Find where the given text appears and provide that cell's center as [x, y] coordinate. 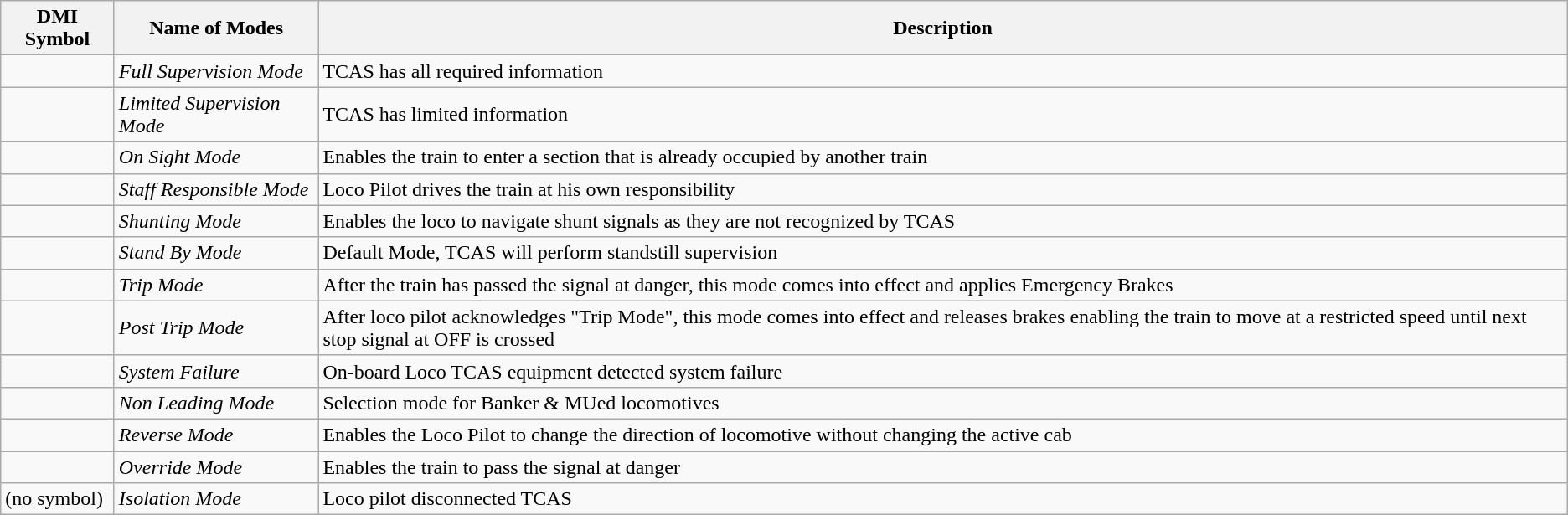
TCAS has all required information [943, 71]
Name of Modes [216, 28]
Reverse Mode [216, 435]
(no symbol) [58, 499]
Selection mode for Banker & MUed locomotives [943, 403]
Loco pilot disconnected TCAS [943, 499]
Full Supervision Mode [216, 71]
Isolation Mode [216, 499]
Non Leading Mode [216, 403]
Override Mode [216, 466]
Default Mode, TCAS will perform standstill supervision [943, 253]
After the train has passed the signal at danger, this mode comes into effect and applies Emergency Brakes [943, 285]
System Failure [216, 371]
Enables the train to pass the signal at danger [943, 466]
Enables the train to enter a section that is already occupied by another train [943, 157]
Loco Pilot drives the train at his own responsibility [943, 189]
Trip Mode [216, 285]
DMI Symbol [58, 28]
Post Trip Mode [216, 328]
On-board Loco TCAS equipment detected system failure [943, 371]
Shunting Mode [216, 221]
TCAS has limited information [943, 114]
Staff Responsible Mode [216, 189]
Enables the loco to navigate shunt signals as they are not recognized by TCAS [943, 221]
Limited Supervision Mode [216, 114]
On Sight Mode [216, 157]
Stand By Mode [216, 253]
Enables the Loco Pilot to change the direction of locomotive without changing the active cab [943, 435]
Description [943, 28]
